For the text-containing cell, return its midpoint in (x, y) coordinate format. 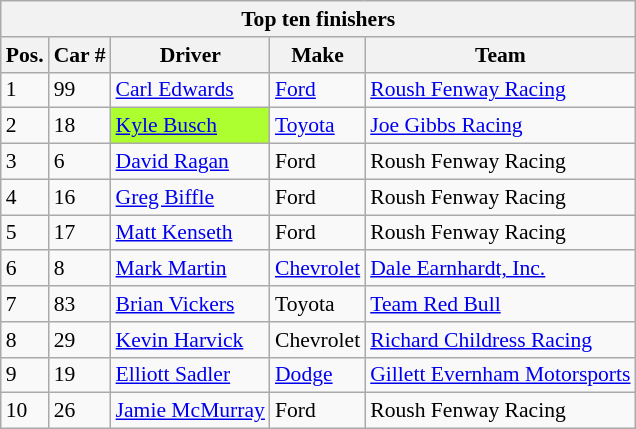
Richard Childress Racing (500, 340)
Pos. (25, 55)
Top ten finishers (318, 19)
26 (80, 411)
Driver (190, 55)
Carl Edwards (190, 90)
16 (80, 197)
Car # (80, 55)
2 (25, 126)
Dodge (318, 375)
Mark Martin (190, 269)
David Ragan (190, 162)
3 (25, 162)
4 (25, 197)
83 (80, 304)
7 (25, 304)
Gillett Evernham Motorsports (500, 375)
10 (25, 411)
99 (80, 90)
9 (25, 375)
18 (80, 126)
Kevin Harvick (190, 340)
29 (80, 340)
Make (318, 55)
Elliott Sadler (190, 375)
17 (80, 233)
Joe Gibbs Racing (500, 126)
Team (500, 55)
Greg Biffle (190, 197)
Jamie McMurray (190, 411)
5 (25, 233)
1 (25, 90)
19 (80, 375)
Kyle Busch (190, 126)
Brian Vickers (190, 304)
Dale Earnhardt, Inc. (500, 269)
Matt Kenseth (190, 233)
Team Red Bull (500, 304)
